Output the [X, Y] coordinate of the center of the cell containing the given text.  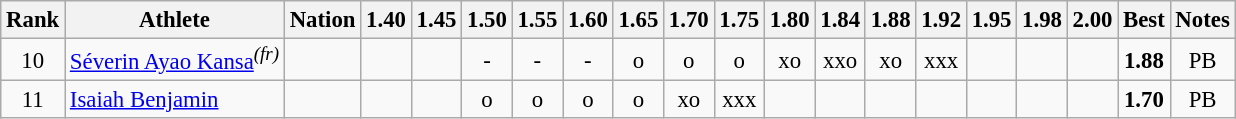
10 [33, 60]
1.45 [436, 20]
2.00 [1092, 20]
11 [33, 100]
Rank [33, 20]
xxo [840, 60]
1.92 [941, 20]
Séverin Ayao Kansa(fr) [175, 60]
Nation [322, 20]
1.55 [537, 20]
1.95 [991, 20]
1.98 [1042, 20]
1.80 [789, 20]
1.60 [588, 20]
1.84 [840, 20]
Notes [1202, 20]
1.40 [386, 20]
Isaiah Benjamin [175, 100]
Best [1144, 20]
1.50 [487, 20]
Athlete [175, 20]
1.75 [739, 20]
1.65 [638, 20]
